Determine the [x, y] coordinate at the center of the cell enclosing the given text.  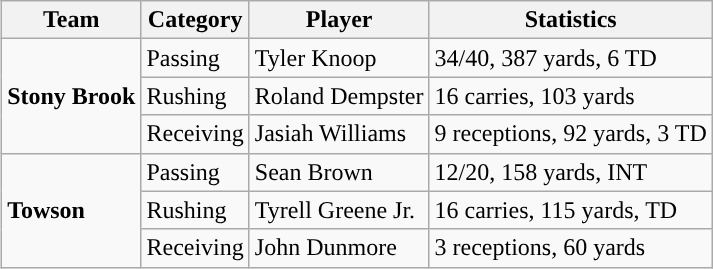
Category [195, 20]
Player [339, 20]
16 carries, 115 yards, TD [570, 210]
9 receptions, 92 yards, 3 TD [570, 134]
Statistics [570, 20]
Roland Dempster [339, 96]
Jasiah Williams [339, 134]
Sean Brown [339, 172]
Towson [72, 210]
John Dunmore [339, 248]
Tyler Knoop [339, 58]
Team [72, 20]
Tyrell Greene Jr. [339, 210]
12/20, 158 yards, INT [570, 172]
Stony Brook [72, 96]
16 carries, 103 yards [570, 96]
3 receptions, 60 yards [570, 248]
34/40, 387 yards, 6 TD [570, 58]
